Locate the cell with the specified text and output its (X, Y) center coordinate. 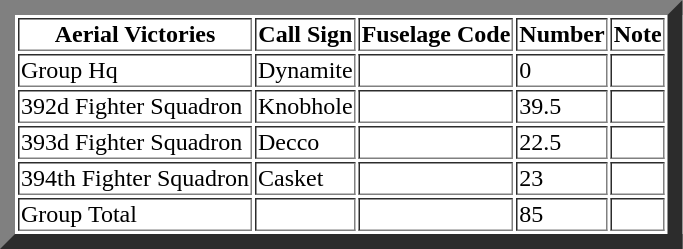
Fuselage Code (436, 34)
393d Fighter Squadron (135, 142)
Note (638, 34)
0 (562, 70)
Group Hq (135, 70)
392d Fighter Squadron (135, 106)
Aerial Victories (135, 34)
22.5 (562, 142)
Dynamite (306, 70)
85 (562, 214)
Number (562, 34)
Call Sign (306, 34)
39.5 (562, 106)
Decco (306, 142)
23 (562, 178)
Knobhole (306, 106)
394th Fighter Squadron (135, 178)
Casket (306, 178)
Group Total (135, 214)
